Capture the cell that displays the provided text and extract its [X, Y] central coordinate. 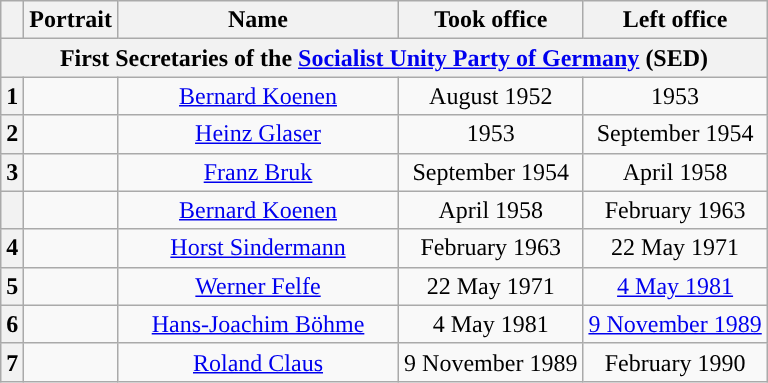
5 [12, 286]
2 [12, 134]
Heinz Glaser [258, 134]
Horst Sindermann [258, 248]
3 [12, 172]
7 [12, 362]
August 1952 [491, 96]
Werner Felfe [258, 286]
Roland Claus [258, 362]
Took office [491, 20]
1 [12, 96]
First Secretaries of the Socialist Unity Party of Germany (SED) [384, 58]
4 [12, 248]
Franz Bruk [258, 172]
Name [258, 20]
Portrait [71, 20]
Left office [675, 20]
February 1990 [675, 362]
6 [12, 324]
Hans-Joachim Böhme [258, 324]
